Provide the [X, Y] coordinate of the cell's center where the given text is located.  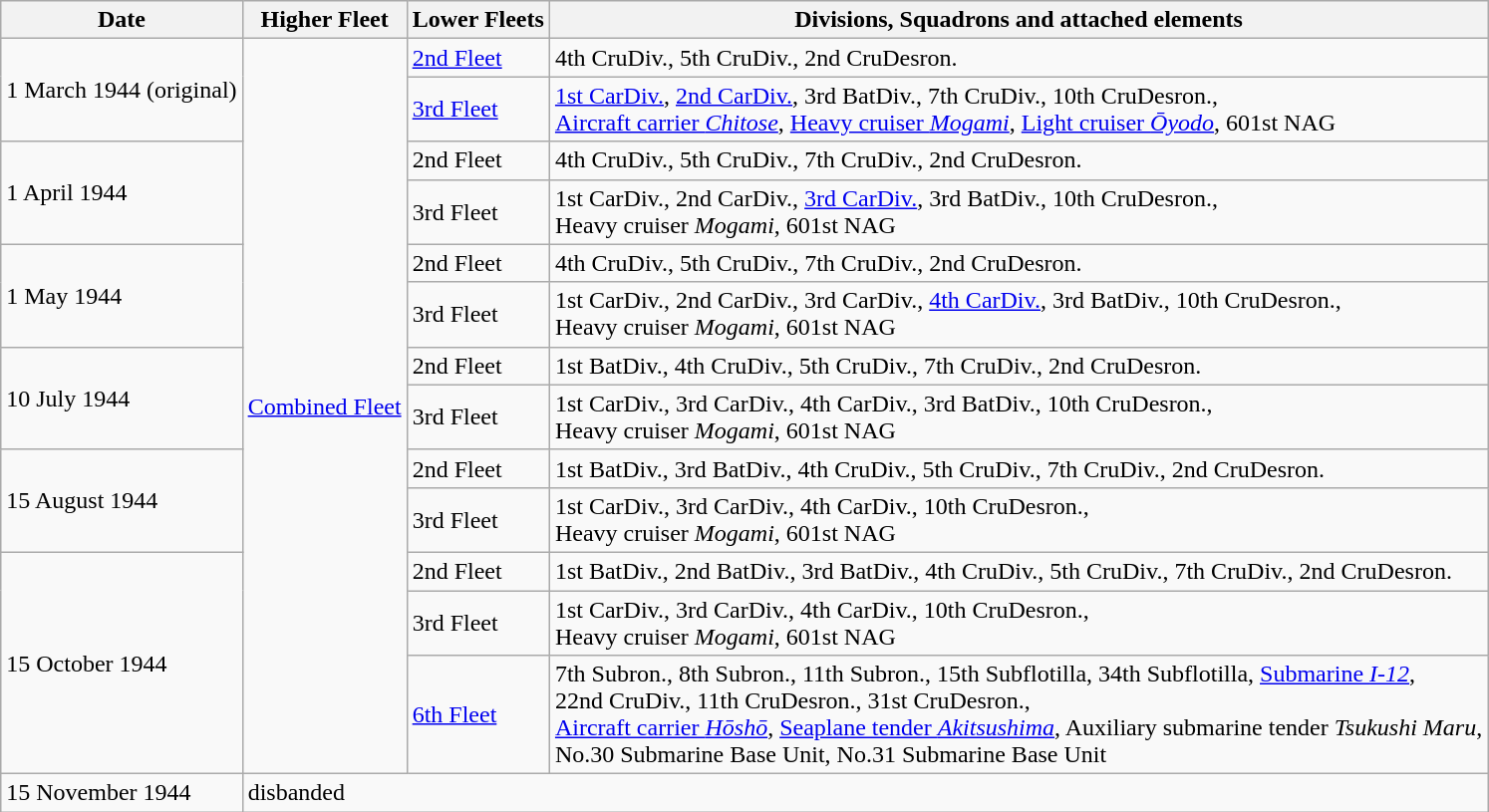
Higher Fleet [325, 20]
1st CarDiv., 3rd CarDiv., 4th CarDiv., 3rd BatDiv., 10th CruDesron., Heavy cruiser Mogami, 601st NAG [1019, 416]
10 July 1944 [122, 399]
6th Fleet [478, 715]
1st CarDiv., 2nd CarDiv., 3rd BatDiv., 7th CruDiv., 10th CruDesron., Aircraft carrier Chitose, Heavy cruiser Mogami, Light cruiser Ōyodo, 601st NAG [1019, 110]
Divisions, Squadrons and attached elements [1019, 20]
15 October 1944 [122, 663]
1st BatDiv., 3rd BatDiv., 4th CruDiv., 5th CruDiv., 7th CruDiv., 2nd CruDesron. [1019, 468]
1 March 1944 (original) [122, 90]
4th CruDiv., 5th CruDiv., 2nd CruDesron. [1019, 58]
15 August 1944 [122, 500]
Lower Fleets [478, 20]
1 May 1944 [122, 295]
Date [122, 20]
1 April 1944 [122, 193]
15 November 1944 [122, 793]
1st BatDiv., 4th CruDiv., 5th CruDiv., 7th CruDiv., 2nd CruDesron. [1019, 366]
Combined Fleet [325, 406]
1st CarDiv., 2nd CarDiv., 3rd CarDiv., 4th CarDiv., 3rd BatDiv., 10th CruDesron., Heavy cruiser Mogami, 601st NAG [1019, 315]
disbanded [865, 793]
1st BatDiv., 2nd BatDiv., 3rd BatDiv., 4th CruDiv., 5th CruDiv., 7th CruDiv., 2nd CruDesron. [1019, 571]
1st CarDiv., 2nd CarDiv., 3rd CarDiv., 3rd BatDiv., 10th CruDesron., Heavy cruiser Mogami, 601st NAG [1019, 211]
